Locate the cell with the specified text and output its (x, y) center coordinate. 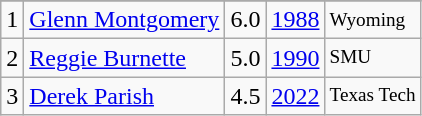
Wyoming (372, 20)
Glenn Montgomery (124, 20)
Derek Parish (124, 96)
Texas Tech (372, 96)
4.5 (246, 96)
3 (12, 96)
1 (12, 20)
2 (12, 58)
5.0 (246, 58)
Reggie Burnette (124, 58)
6.0 (246, 20)
SMU (372, 58)
1990 (296, 58)
1988 (296, 20)
2022 (296, 96)
